Return [X, Y] of the center of cell containing provided text 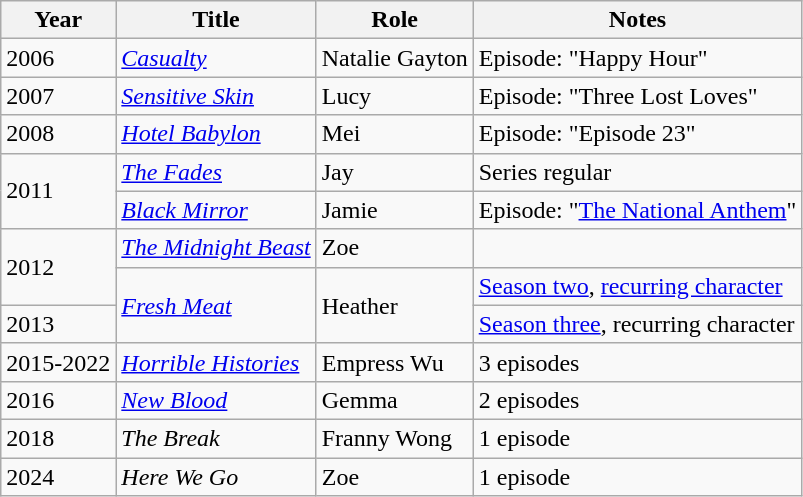
Notes [638, 20]
2018 [58, 438]
2016 [58, 400]
Empress Wu [394, 362]
Hotel Babylon [216, 134]
Title [216, 20]
2011 [58, 191]
3 episodes [638, 362]
Fresh Meat [216, 305]
Horrible Histories [216, 362]
Jamie [394, 210]
Episode: "The National Anthem" [638, 210]
Series regular [638, 172]
Lucy [394, 96]
Heather [394, 305]
Episode: "Episode 23" [638, 134]
Role [394, 20]
New Blood [216, 400]
Sensitive Skin [216, 96]
Year [58, 20]
2007 [58, 96]
Natalie Gayton [394, 58]
Season three, recurring character [638, 324]
The Break [216, 438]
2006 [58, 58]
Season two, recurring character [638, 286]
Franny Wong [394, 438]
Mei [394, 134]
Episode: "Happy Hour" [638, 58]
Here We Go [216, 477]
2015-2022 [58, 362]
Episode: "Three Lost Loves" [638, 96]
Black Mirror [216, 210]
2012 [58, 267]
The Midnight Beast [216, 248]
Casualty [216, 58]
Gemma [394, 400]
2024 [58, 477]
The Fades [216, 172]
2008 [58, 134]
2013 [58, 324]
2 episodes [638, 400]
Jay [394, 172]
